Return the [X, Y] coordinate for the center point of the cell that contains the specified text.  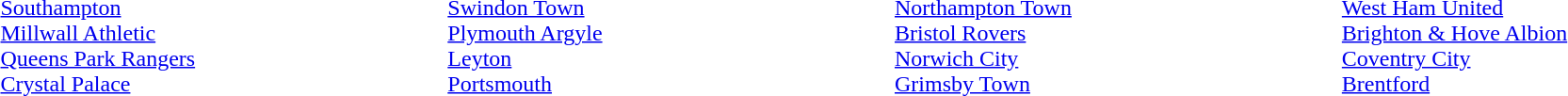
Plymouth Argyle [525, 34]
Norwich City [983, 58]
Queens Park Rangers [98, 58]
Coventry City [1454, 58]
Millwall Athletic [98, 34]
Brighton & Hove Albion [1454, 34]
Bristol Rovers [983, 34]
Leyton [525, 58]
